Provide the (X, Y) coordinate of the cell's center where the given text is located.  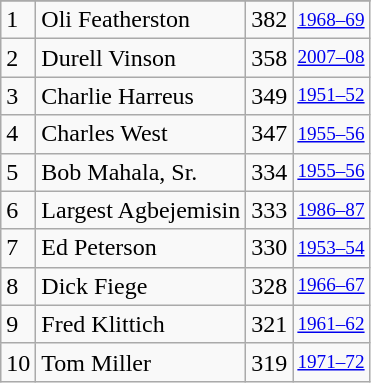
Ed Peterson (141, 248)
Bob Mahala, Sr. (141, 172)
358 (270, 58)
Dick Fiege (141, 286)
8 (18, 286)
1953–54 (331, 248)
1986–87 (331, 210)
Largest Agbejemisin (141, 210)
Oli Featherston (141, 20)
9 (18, 324)
349 (270, 96)
3 (18, 96)
Fred Klittich (141, 324)
6 (18, 210)
2 (18, 58)
1961–62 (331, 324)
4 (18, 134)
1 (18, 20)
333 (270, 210)
Charles West (141, 134)
328 (270, 286)
1968–69 (331, 20)
319 (270, 362)
330 (270, 248)
382 (270, 20)
1971–72 (331, 362)
Tom Miller (141, 362)
1966–67 (331, 286)
7 (18, 248)
Charlie Harreus (141, 96)
334 (270, 172)
347 (270, 134)
1951–52 (331, 96)
5 (18, 172)
10 (18, 362)
321 (270, 324)
2007–08 (331, 58)
Durell Vinson (141, 58)
